Output the [X, Y] coordinate of the center of the cell containing the given text.  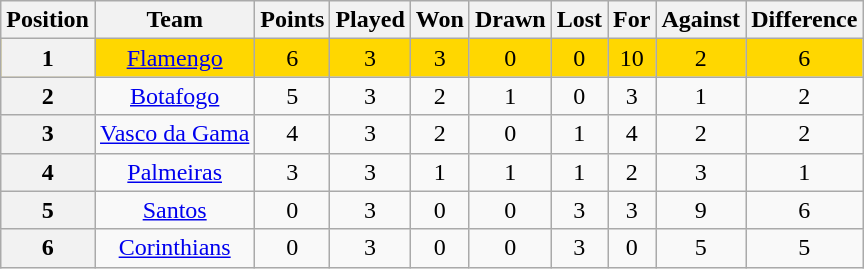
10 [632, 58]
Drawn [510, 20]
Position [48, 20]
Flamengo [174, 58]
Team [174, 20]
9 [701, 210]
Against [701, 20]
Botafogo [174, 96]
Difference [804, 20]
Won [440, 20]
For [632, 20]
Played [370, 20]
Corinthians [174, 248]
Lost [579, 20]
Points [292, 20]
Palmeiras [174, 172]
Santos [174, 210]
Vasco da Gama [174, 134]
